For the text-containing cell, return its midpoint in [X, Y] coordinate format. 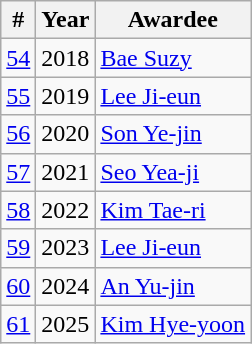
2020 [66, 134]
2022 [66, 210]
Year [66, 20]
2019 [66, 96]
Son Ye-jin [173, 134]
56 [18, 134]
2018 [66, 58]
Kim Tae-ri [173, 210]
Seo Yea-ji [173, 172]
Bae Suzy [173, 58]
2024 [66, 286]
55 [18, 96]
2025 [66, 324]
Kim Hye-yoon [173, 324]
61 [18, 324]
2023 [66, 248]
2021 [66, 172]
# [18, 20]
60 [18, 286]
58 [18, 210]
Awardee [173, 20]
54 [18, 58]
59 [18, 248]
57 [18, 172]
An Yu-jin [173, 286]
